Find where the given text appears and provide that cell's center as (x, y) coordinate. 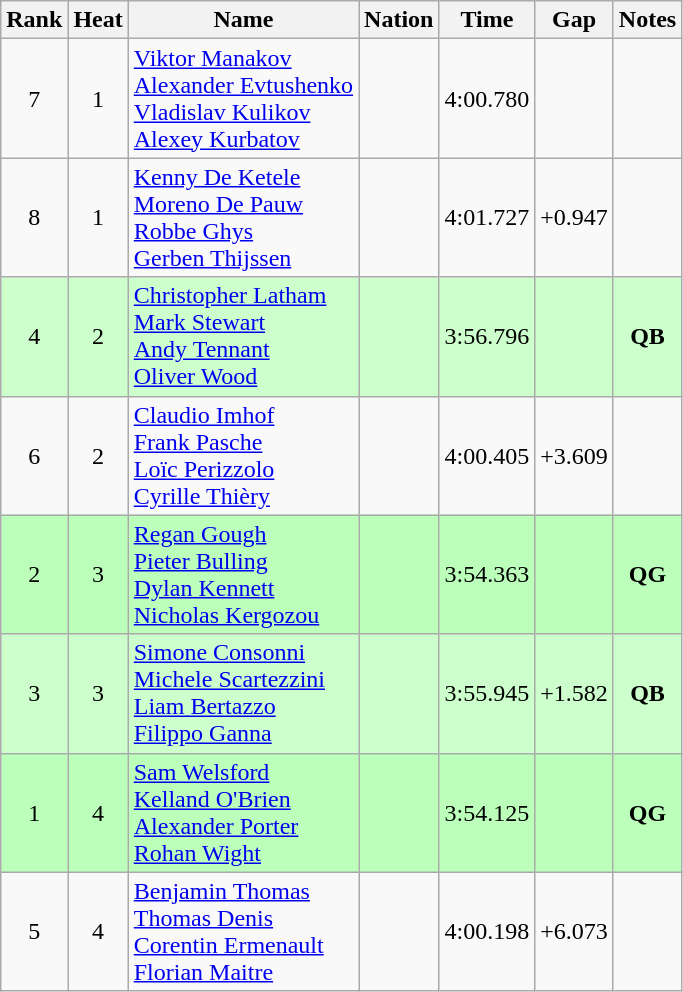
3:54.125 (487, 812)
3:56.796 (487, 336)
Time (487, 20)
Rank (34, 20)
5 (34, 932)
Notes (647, 20)
7 (34, 98)
Claudio ImhofFrank PascheLoïc PerizzoloCyrille Thièry (243, 456)
6 (34, 456)
Heat (98, 20)
Gap (574, 20)
4:00.780 (487, 98)
Viktor ManakovAlexander EvtushenkoVladislav KulikovAlexey Kurbatov (243, 98)
+1.582 (574, 694)
Sam WelsfordKelland O'BrienAlexander PorterRohan Wight (243, 812)
+6.073 (574, 932)
+0.947 (574, 218)
4:00.405 (487, 456)
3:55.945 (487, 694)
Nation (399, 20)
4:00.198 (487, 932)
Regan GoughPieter BullingDylan KennettNicholas Kergozou (243, 574)
3:54.363 (487, 574)
Name (243, 20)
8 (34, 218)
Kenny De KeteleMoreno De PauwRobbe GhysGerben Thijssen (243, 218)
Christopher LathamMark StewartAndy TennantOliver Wood (243, 336)
Simone ConsonniMichele ScartezziniLiam BertazzoFilippo Ganna (243, 694)
Benjamin ThomasThomas DenisCorentin ErmenaultFlorian Maitre (243, 932)
4:01.727 (487, 218)
+3.609 (574, 456)
